Return (x, y) of the center of cell containing provided text 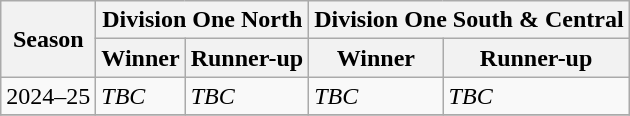
2024–25 (48, 96)
Season (48, 39)
Division One North (202, 20)
Division One South & Central (469, 20)
